Identify which cell holds the provided text, then report its (X, Y) central coordinate. 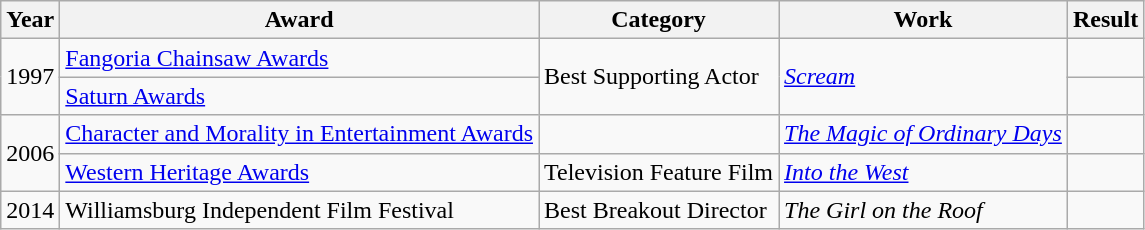
Work (924, 20)
Williamsburg Independent Film Festival (300, 210)
2014 (30, 210)
Character and Morality in Entertainment Awards (300, 134)
Award (300, 20)
Saturn Awards (300, 96)
Year (30, 20)
The Magic of Ordinary Days (924, 134)
Best Breakout Director (659, 210)
Scream (924, 77)
Best Supporting Actor (659, 77)
Category (659, 20)
Result (1105, 20)
2006 (30, 153)
Into the West (924, 172)
The Girl on the Roof (924, 210)
Western Heritage Awards (300, 172)
Television Feature Film (659, 172)
1997 (30, 77)
Fangoria Chainsaw Awards (300, 58)
